From the cell containing the given text, extract its center point as (X, Y) coordinate. 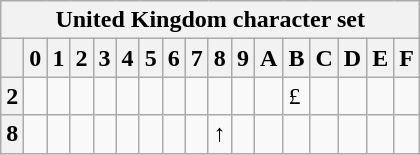
1 (58, 58)
↑ (220, 134)
B (296, 58)
C (324, 58)
9 (242, 58)
5 (150, 58)
E (380, 58)
D (352, 58)
0 (36, 58)
4 (128, 58)
6 (174, 58)
A (268, 58)
United Kingdom character set (210, 20)
£ (296, 96)
7 (196, 58)
3 (104, 58)
F (407, 58)
